Extract the (x, y) coordinate from the center of the cell holding the provided text.  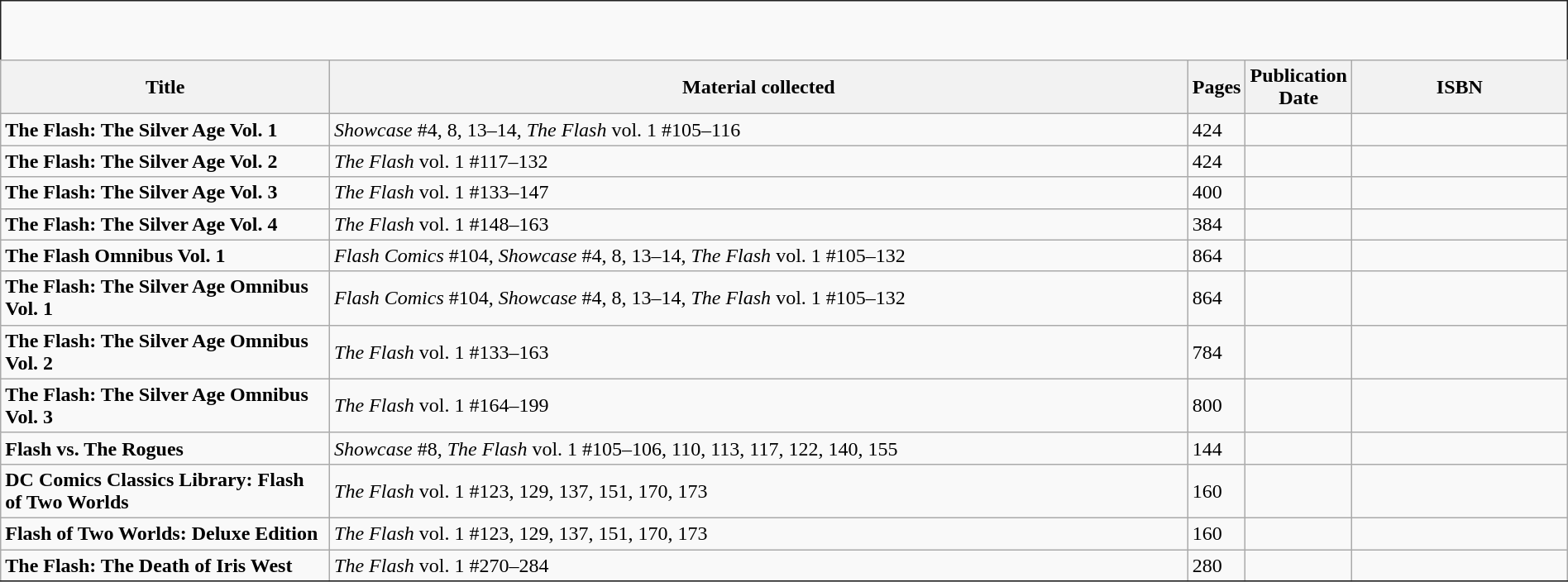
The Flash: The Silver Age Omnibus Vol. 3 (165, 405)
The Flash: The Silver Age Omnibus Vol. 1 (165, 298)
ISBN (1459, 88)
The Flash: The Silver Age Vol. 3 (165, 193)
Flash vs. The Rogues (165, 448)
The Flash vol. 1 #164–199 (759, 405)
The Flash: The Silver Age Vol. 1 (165, 130)
Showcase #4, 8, 13–14, The Flash vol. 1 #105–116 (759, 130)
The Flash vol. 1 #117–132 (759, 161)
Material collected (759, 88)
The Flash vol. 1 #148–163 (759, 224)
The Flash: The Silver Age Vol. 2 (165, 161)
784 (1217, 352)
Publication Date (1298, 88)
The Flash Omnibus Vol. 1 (165, 255)
Flash of Two Worlds: Deluxe Edition (165, 533)
280 (1217, 565)
800 (1217, 405)
The Flash: The Silver Age Vol. 4 (165, 224)
DC Comics Classics Library: Flash of Two Worlds (165, 491)
Title (165, 88)
The Flash: The Silver Age Omnibus Vol. 2 (165, 352)
Pages (1217, 88)
Showcase #8, The Flash vol. 1 #105–106, 110, 113, 117, 122, 140, 155 (759, 448)
The Flash: The Death of Iris West (165, 565)
384 (1217, 224)
The Flash vol. 1 #133–147 (759, 193)
The Flash vol. 1 #270–284 (759, 565)
400 (1217, 193)
The Flash vol. 1 #133–163 (759, 352)
144 (1217, 448)
